Pinpoint the cell where the given text exists, returning its [X, Y] midpoint coordinate. 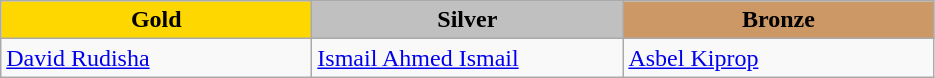
Asbel Kiprop [778, 58]
Gold [156, 20]
Bronze [778, 20]
Silver [468, 20]
David Rudisha [156, 58]
Ismail Ahmed Ismail [468, 58]
